Capture the cell that displays the provided text and extract its (x, y) central coordinate. 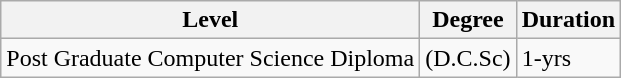
Post Graduate Computer Science Diploma (210, 58)
(D.C.Sc) (468, 58)
1-yrs (568, 58)
Level (210, 20)
Degree (468, 20)
Duration (568, 20)
